Detect which cell encompasses the target text, then output its [x, y] center coordinate. 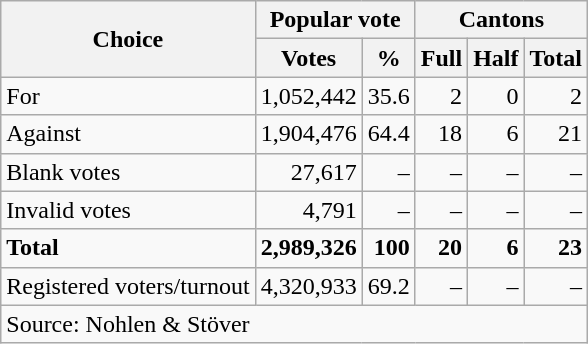
1,052,442 [308, 96]
100 [388, 248]
Invalid votes [128, 210]
23 [556, 248]
20 [441, 248]
2,989,326 [308, 248]
Choice [128, 39]
Full [441, 58]
For [128, 96]
Registered voters/turnout [128, 286]
4,320,933 [308, 286]
Blank votes [128, 172]
35.6 [388, 96]
Against [128, 134]
1,904,476 [308, 134]
Cantons [501, 20]
0 [496, 96]
% [388, 58]
Votes [308, 58]
Popular vote [335, 20]
21 [556, 134]
69.2 [388, 286]
Half [496, 58]
18 [441, 134]
Source: Nohlen & Stöver [294, 324]
64.4 [388, 134]
27,617 [308, 172]
4,791 [308, 210]
